Capture the cell that displays the provided text and extract its [x, y] central coordinate. 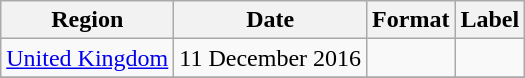
Label [490, 20]
Format [411, 20]
Region [88, 20]
11 December 2016 [270, 58]
United Kingdom [88, 58]
Date [270, 20]
